Return (X, Y) of the center of cell containing provided text 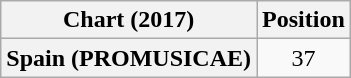
Position (304, 20)
37 (304, 58)
Chart (2017) (129, 20)
Spain (PROMUSICAE) (129, 58)
